Identify which cell holds the provided text, then report its (X, Y) central coordinate. 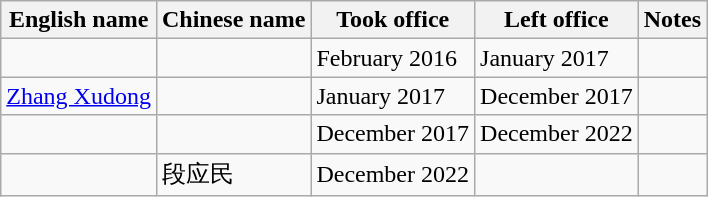
Zhang Xudong (79, 96)
Chinese name (233, 20)
Left office (557, 20)
段应民 (233, 174)
Took office (393, 20)
English name (79, 20)
February 2016 (393, 58)
Notes (672, 20)
